For the text-containing cell, return its midpoint in [X, Y] coordinate format. 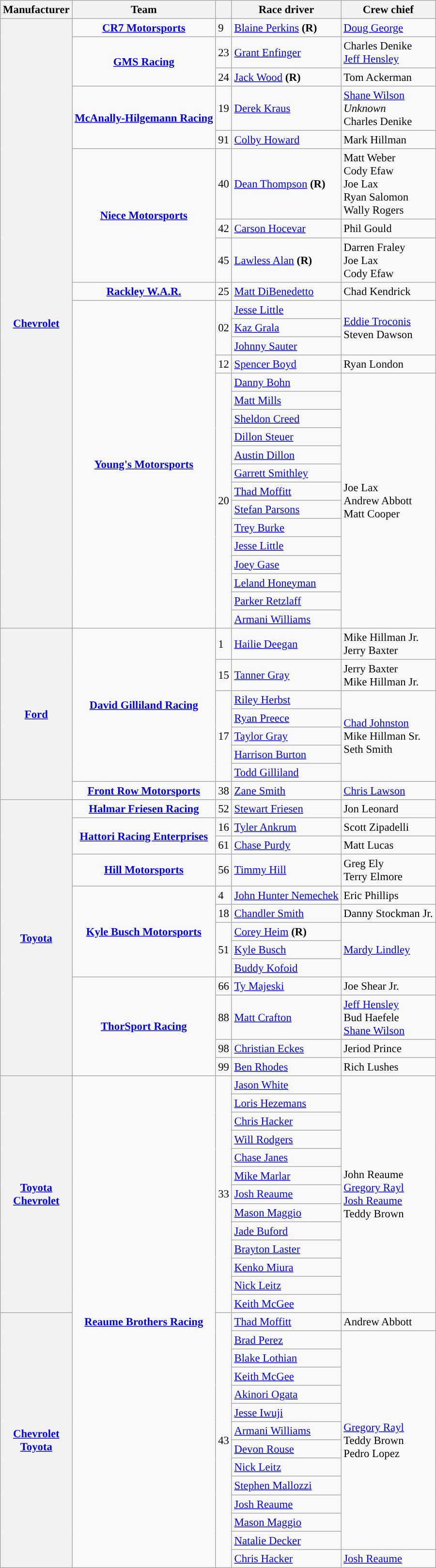
Reaume Brothers Racing [144, 1321]
98 [224, 1049]
Jon Leonard [389, 809]
Zane Smith [286, 791]
Derek Kraus [286, 109]
Gregory Rayl Teddy Brown Pedro Lopez [389, 1440]
Hill Motorsports [144, 870]
Chevrolet [36, 324]
Danny Bohn [286, 382]
1 [224, 644]
Team [144, 10]
Ford [36, 714]
Hattori Racing Enterprises [144, 836]
Mark Hillman [389, 140]
Eric Phillips [389, 895]
Young's Motorsports [144, 464]
Dean Thompson (R) [286, 185]
Devon Rouse [286, 1449]
Kaz Grala [286, 327]
Kyle Busch [286, 949]
91 [224, 140]
McAnally-Hilgemann Racing [144, 117]
Chad Johnston Mike Hillman Sr. Seth Smith [389, 736]
Christian Eckes [286, 1049]
Matt Lucas [389, 845]
Tom Ackerman [389, 78]
45 [224, 260]
Danny Stockman Jr. [389, 913]
Niece Motorsports [144, 216]
Halmar Friesen Racing [144, 809]
Blake Lothian [286, 1358]
43 [224, 1440]
Corey Heim (R) [286, 931]
52 [224, 809]
9 [224, 28]
Akinori Ogata [286, 1395]
Race driver [286, 10]
Mike Marlar [286, 1176]
61 [224, 845]
Will Rodgers [286, 1140]
17 [224, 736]
Sheldon Creed [286, 419]
Chad Kendrick [389, 291]
Matt Crafton [286, 1017]
Matt Weber Cody Efaw Joe Lax Ryan Salomon Wally Rogers [389, 185]
25 [224, 291]
Dillon Steuer [286, 437]
Jack Wood (R) [286, 78]
Timmy Hill [286, 870]
Greg Ely Terry Elmore [389, 870]
Chris Lawson [389, 791]
Brayton Laster [286, 1249]
Hailie Deegan [286, 644]
Crew chief [389, 10]
Kyle Busch Motorsports [144, 931]
Loris Hezemans [286, 1103]
Shane Wilson Unknown Charles Denike [389, 109]
Ryan Preece [286, 718]
Joe Lax Andrew Abbott Matt Cooper [389, 500]
Front Row Motorsports [144, 791]
Stewart Friesen [286, 809]
Chandler Smith [286, 913]
Lawless Alan (R) [286, 260]
Rich Lushes [389, 1067]
Buddy Kofoid [286, 968]
Rackley W.A.R. [144, 291]
Stefan Parsons [286, 510]
Manufacturer [36, 10]
Austin Dillon [286, 455]
ThorSport Racing [144, 1026]
Ben Rhodes [286, 1067]
Jesse Iwuji [286, 1413]
42 [224, 229]
Phil Gould [389, 229]
Darren Fraley Joe Lax Cody Efaw [389, 260]
Riley Herbst [286, 700]
Chase Janes [286, 1158]
24 [224, 78]
Chevrolet Toyota [36, 1440]
John Hunter Nemechek [286, 895]
Jeriod Prince [389, 1049]
Ryan London [389, 364]
Garrett Smithley [286, 473]
Scott Zipadelli [389, 827]
19 [224, 109]
Carson Hocevar [286, 229]
Eddie Troconis Steven Dawson [389, 327]
Harrison Burton [286, 755]
Joey Gase [286, 564]
Spencer Boyd [286, 364]
33 [224, 1195]
Johnny Sauter [286, 346]
David Gilliland Racing [144, 705]
Jeff Hensley Bud Haefele Shane Wilson [389, 1017]
18 [224, 913]
Parker Retzlaff [286, 601]
Leland Honeyman [286, 583]
Todd Gilliland [286, 773]
Natalie Decker [286, 1540]
Ty Majeski [286, 986]
Tanner Gray [286, 675]
CR7 Motorsports [144, 28]
02 [224, 327]
Charles Denike Jeff Hensley [389, 52]
4 [224, 895]
Jason White [286, 1085]
Colby Howard [286, 140]
Toyota [36, 938]
38 [224, 791]
Stephen Mallozzi [286, 1486]
51 [224, 949]
66 [224, 986]
Chase Purdy [286, 845]
20 [224, 500]
Tyler Ankrum [286, 827]
Mardy Lindley [389, 949]
Jerry Baxter Mike Hillman Jr. [389, 675]
Taylor Gray [286, 736]
GMS Racing [144, 62]
Brad Perez [286, 1340]
16 [224, 827]
88 [224, 1017]
John Reaume Gregory Rayl Josh Reaume Teddy Brown [389, 1195]
40 [224, 185]
15 [224, 675]
Mike Hillman Jr. Jerry Baxter [389, 644]
Grant Enfinger [286, 52]
Joe Shear Jr. [389, 986]
Jade Buford [286, 1231]
Matt DiBenedetto [286, 291]
99 [224, 1067]
Kenko Miura [286, 1267]
56 [224, 870]
Trey Burke [286, 528]
12 [224, 364]
Andrew Abbott [389, 1322]
Blaine Perkins (R) [286, 28]
23 [224, 52]
Matt Mills [286, 401]
Doug George [389, 28]
Toyota Chevrolet [36, 1195]
